Extract the (x, y) coordinate from the center of the cell holding the provided text.  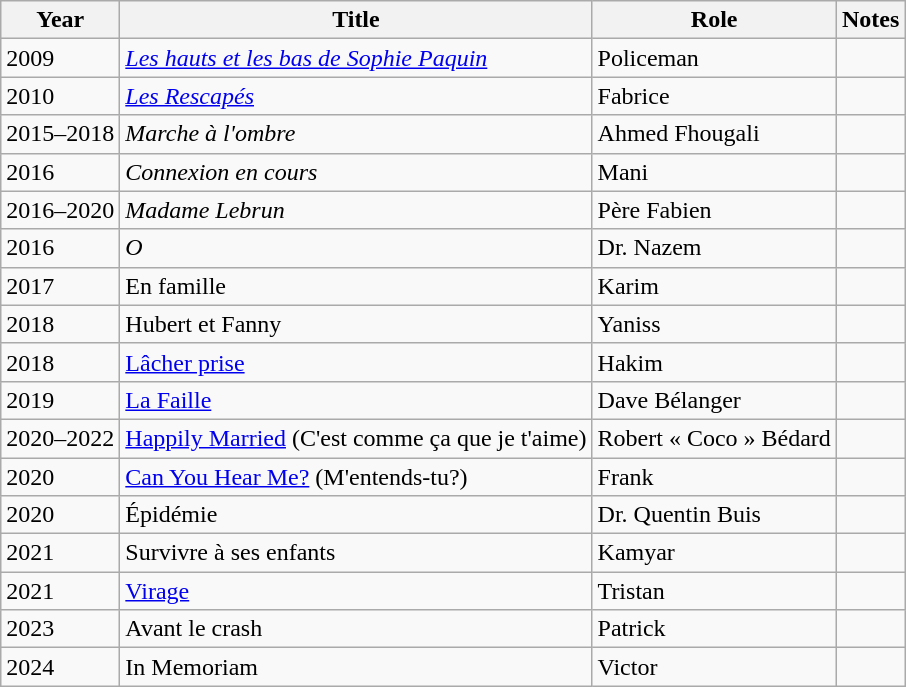
Yaniss (714, 324)
Kamyar (714, 553)
Épidémie (356, 515)
Survivre à ses enfants (356, 553)
2019 (60, 400)
Père Fabien (714, 210)
Lâcher prise (356, 362)
2009 (60, 58)
Hakim (714, 362)
2017 (60, 286)
Ahmed Fhougali (714, 134)
Madame Lebrun (356, 210)
Year (60, 20)
Dave Bélanger (714, 400)
Les Rescapés (356, 96)
Notes (870, 20)
2016–2020 (60, 210)
Dr. Nazem (714, 248)
Virage (356, 591)
Frank (714, 477)
Marche à l'ombre (356, 134)
Tristan (714, 591)
Mani (714, 172)
Dr. Quentin Buis (714, 515)
En famille (356, 286)
2020–2022 (60, 438)
Karim (714, 286)
In Memoriam (356, 667)
O (356, 248)
2023 (60, 629)
Hubert et Fanny (356, 324)
2015–2018 (60, 134)
Avant le crash (356, 629)
Happily Married (C'est comme ça que je t'aime) (356, 438)
Title (356, 20)
La Faille (356, 400)
Role (714, 20)
Les hauts et les bas de Sophie Paquin (356, 58)
Patrick (714, 629)
2024 (60, 667)
Robert « Coco » Bédard (714, 438)
2010 (60, 96)
Policeman (714, 58)
Connexion en cours (356, 172)
Can You Hear Me? (M'entends-tu?) (356, 477)
Fabrice (714, 96)
Victor (714, 667)
